Determine the (X, Y) coordinate at the center of the cell enclosing the given text.  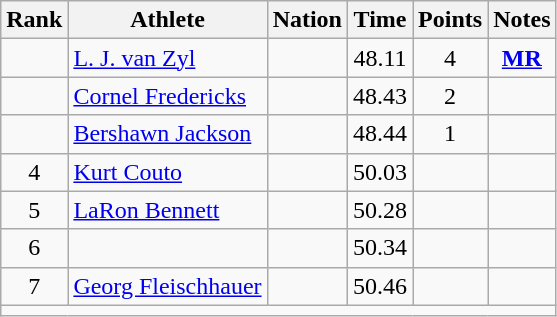
Notes (522, 20)
50.34 (380, 248)
Rank (34, 20)
LaRon Bennett (168, 210)
48.44 (380, 134)
5 (34, 210)
Athlete (168, 20)
Nation (307, 20)
50.03 (380, 172)
48.11 (380, 58)
6 (34, 248)
2 (450, 96)
L. J. van Zyl (168, 58)
48.43 (380, 96)
7 (34, 286)
50.28 (380, 210)
50.46 (380, 286)
Cornel Fredericks (168, 96)
Georg Fleischhauer (168, 286)
Bershawn Jackson (168, 134)
Kurt Couto (168, 172)
1 (450, 134)
Time (380, 20)
Points (450, 20)
MR (522, 58)
